Locate the cell with the specified text and output its [X, Y] center coordinate. 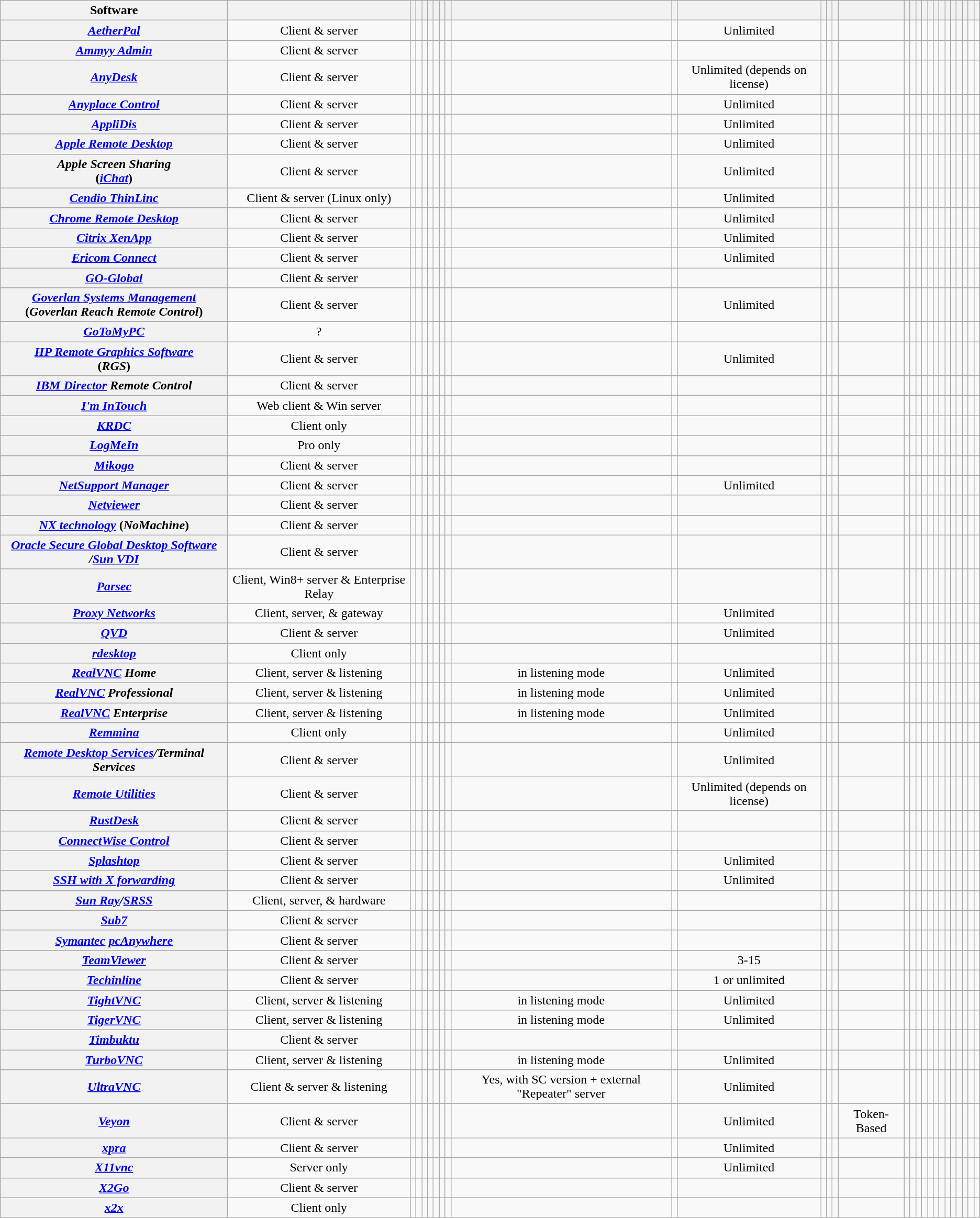
Splashtop [114, 861]
TigerVNC [114, 1020]
Apple Remote Desktop [114, 144]
AnyDesk [114, 77]
Client, Win8+ server & Enterprise Relay [319, 586]
Chrome Remote Desktop [114, 218]
Netviewer [114, 505]
Proxy Networks [114, 613]
RealVNC Home [114, 673]
Goverlan Systems Management(Goverlan Reach Remote Control) [114, 305]
Client & server & listening [319, 1087]
I'm InTouch [114, 406]
x2x [114, 1208]
Veyon [114, 1121]
Client, server, & gateway [319, 613]
Software [114, 10]
Ericom Connect [114, 258]
Remote Utilities [114, 794]
Apple Screen Sharing(iChat) [114, 171]
RustDesk [114, 821]
NetSupport Manager [114, 485]
AetherPal [114, 30]
3-15 [749, 960]
GoToMyPC [114, 332]
TurboVNC [114, 1060]
Anyplace Control [114, 104]
Mikogo [114, 465]
Techinline [114, 980]
Server only [319, 1168]
TeamViewer [114, 960]
Ammyy Admin [114, 50]
RealVNC Enterprise [114, 713]
NX technology (NoMachine) [114, 525]
Parsec [114, 586]
Token-Based [871, 1121]
RealVNC Professional [114, 693]
IBM Director Remote Control [114, 386]
SSH with X forwarding [114, 880]
TightVNC [114, 1000]
HP Remote Graphics Software(RGS) [114, 359]
1 or unlimited [749, 980]
Cendio ThinLinc [114, 198]
rdesktop [114, 653]
? [319, 332]
Web client & Win server [319, 406]
Client & server (Linux only) [319, 198]
Client, server, & hardware [319, 900]
LogMeIn [114, 445]
Citrix XenApp [114, 238]
Pro only [319, 445]
AppliDis [114, 124]
Remote Desktop Services/Terminal Services [114, 760]
Symantec pcAnywhere [114, 940]
Sub7 [114, 920]
X11vnc [114, 1168]
ConnectWise Control [114, 841]
xpra [114, 1148]
X2Go [114, 1188]
Timbuktu [114, 1040]
UltraVNC [114, 1087]
Yes, with SC version + external "Repeater" server [561, 1087]
KRDC [114, 426]
Remmina [114, 733]
Sun Ray/SRSS [114, 900]
Oracle Secure Global Desktop Software/Sun VDI [114, 552]
GO-Global [114, 278]
QVD [114, 633]
